Scan for the cell matching the given text and deliver its [X, Y] coordinate at center. 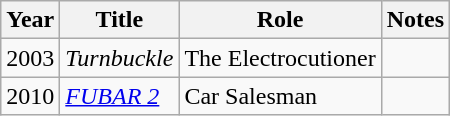
Year [30, 20]
The Electrocutioner [280, 58]
FUBAR 2 [120, 96]
Turnbuckle [120, 58]
Title [120, 20]
Notes [415, 20]
2003 [30, 58]
Role [280, 20]
Car Salesman [280, 96]
2010 [30, 96]
